Provide the [X, Y] coordinate of the cell's center where the given text is located.  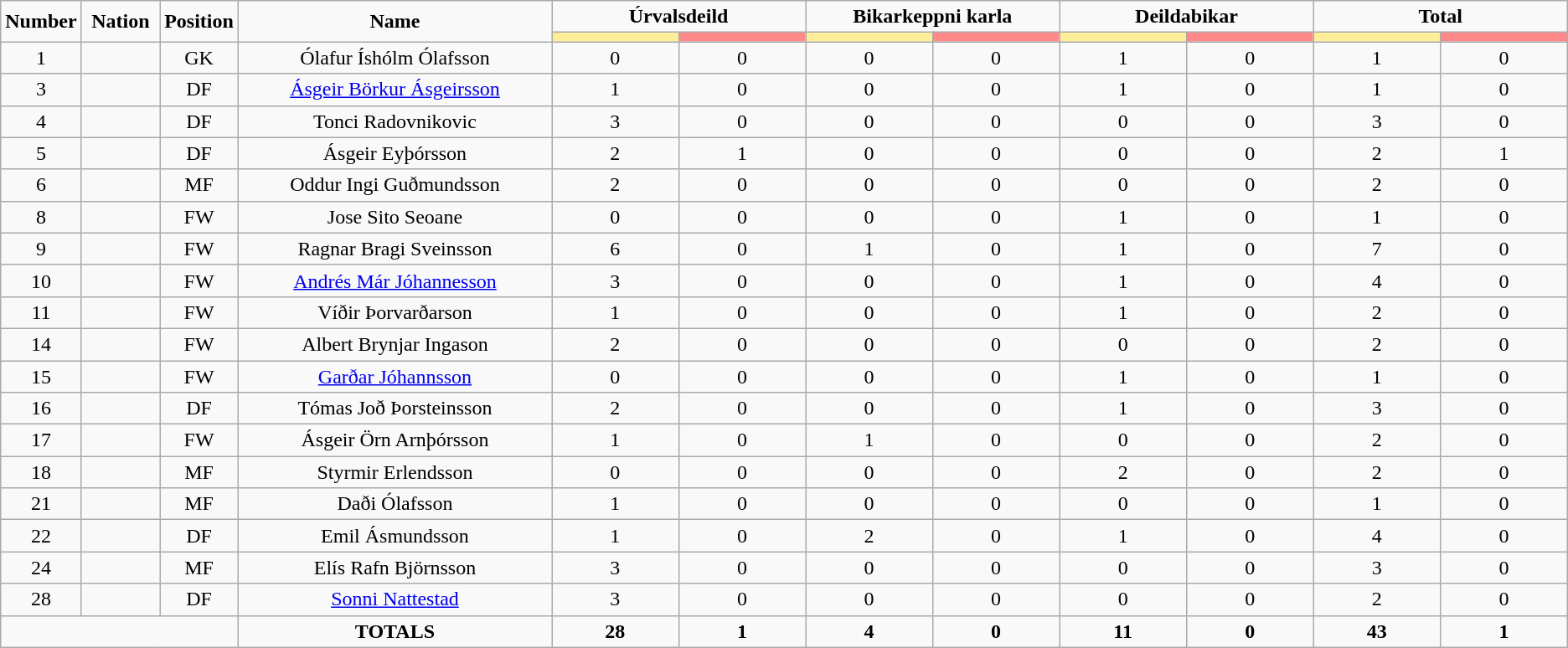
8 [41, 217]
Jose Sito Seoane [395, 217]
Total [1441, 17]
5 [41, 153]
Name [395, 22]
Tonci Radovnikovic [395, 121]
10 [41, 280]
Oddur Ingi Guðmundsson [395, 185]
Garðar Jóhannsson [395, 376]
24 [41, 568]
TOTALS [395, 631]
Deildabikar [1186, 17]
Number [41, 22]
22 [41, 536]
15 [41, 376]
Styrmir Erlendsson [395, 472]
Daði Ólafsson [395, 504]
7 [1377, 249]
14 [41, 344]
Úrvalsdeild [678, 17]
Emil Ásmundsson [395, 536]
Ásgeir Örn Arnþórsson [395, 440]
Sonni Nattestad [395, 599]
Nation [121, 22]
9 [41, 249]
Albert Brynjar Ingason [395, 344]
Ragnar Bragi Sveinsson [395, 249]
Elís Rafn Björnsson [395, 568]
GK [199, 58]
16 [41, 409]
Ólafur Íshólm Ólafsson [395, 58]
18 [41, 472]
21 [41, 504]
Tómas Joð Þorsteinsson [395, 409]
Bikarkeppni karla [933, 17]
Ásgeir Eyþórsson [395, 153]
Andrés Már Jóhannesson [395, 280]
17 [41, 440]
43 [1377, 631]
Víðir Þorvarðarson [395, 312]
Position [199, 22]
Ásgeir Börkur Ásgeirsson [395, 90]
